Return (X, Y) of the center of cell containing provided text 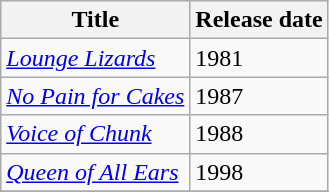
1981 (259, 58)
Release date (259, 20)
Voice of Chunk (96, 134)
No Pain for Cakes (96, 96)
1987 (259, 96)
1988 (259, 134)
Title (96, 20)
Lounge Lizards (96, 58)
1998 (259, 172)
Queen of All Ears (96, 172)
